Provide the [X, Y] coordinate of the cell's center where the given text is located.  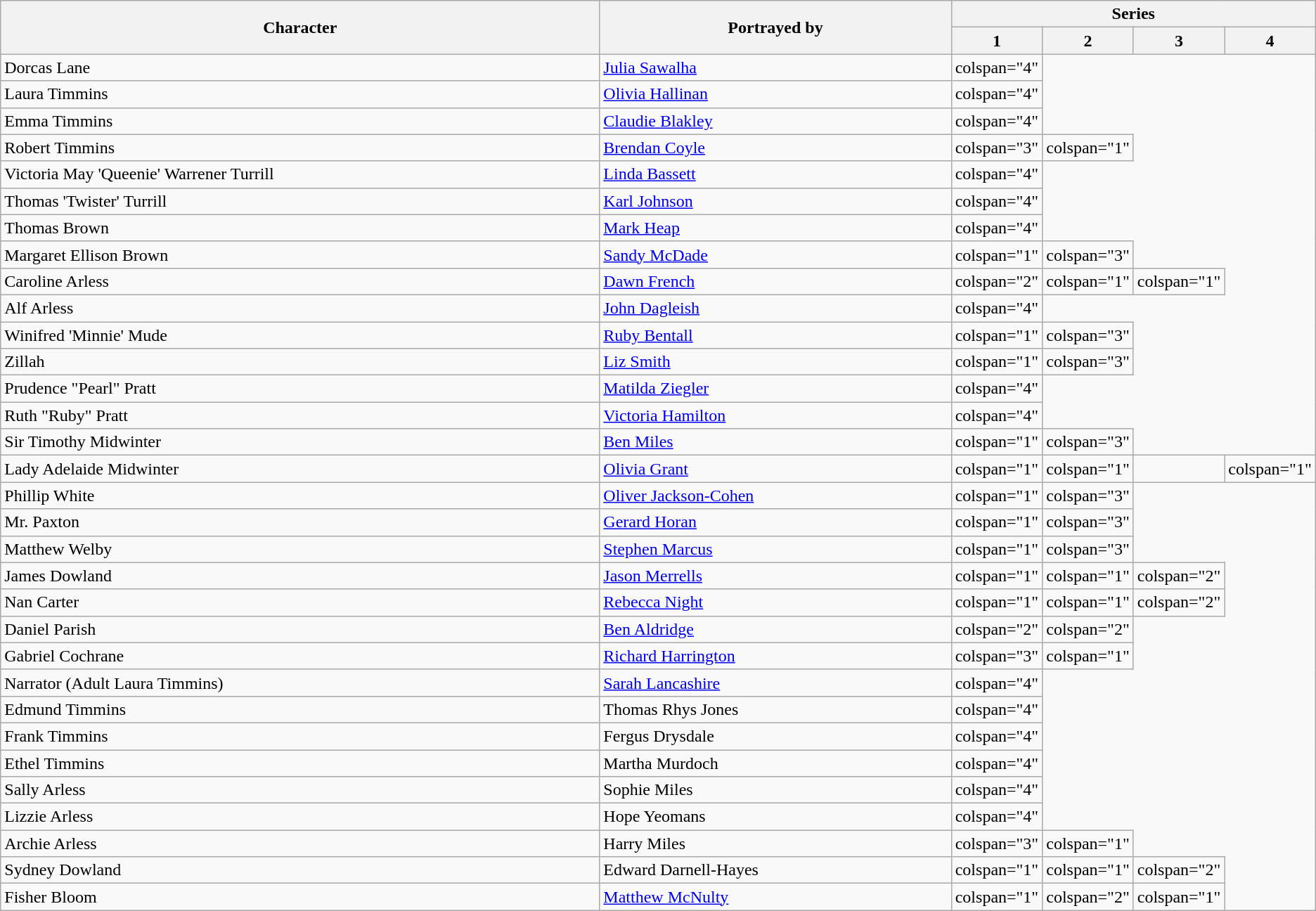
Victoria Hamilton [775, 415]
Prudence "Pearl" Pratt [300, 389]
2 [1088, 41]
Karl Johnson [775, 201]
Edward Darnell-Hayes [775, 870]
Gerard Horan [775, 522]
Ruby Bentall [775, 335]
Jason Merrells [775, 576]
Oliver Jackson-Cohen [775, 496]
Robert Timmins [300, 148]
Series [1133, 14]
Sandy McDade [775, 254]
Sir Timothy Midwinter [300, 442]
Daniel Parish [300, 629]
John Dagleish [775, 308]
Character [300, 27]
Fisher Bloom [300, 897]
Mark Heap [775, 228]
Phillip White [300, 496]
Liz Smith [775, 362]
Rebecca Night [775, 602]
Zillah [300, 362]
Winifred 'Minnie' Mude [300, 335]
Victoria May 'Queenie' Warrener Turrill [300, 174]
Hope Yeomans [775, 817]
Ethel Timmins [300, 763]
Mr. Paxton [300, 522]
Ben Aldridge [775, 629]
Sally Arless [300, 790]
Ruth "Ruby" Pratt [300, 415]
Caroline Arless [300, 281]
Olivia Grant [775, 469]
Matthew McNulty [775, 897]
Sarah Lancashire [775, 683]
Dorcas Lane [300, 67]
Stephen Marcus [775, 549]
Narrator (Adult Laura Timmins) [300, 683]
Harry Miles [775, 844]
Emma Timmins [300, 121]
Lady Adelaide Midwinter [300, 469]
Nan Carter [300, 602]
Matthew Welby [300, 549]
3 [1179, 41]
Lizzie Arless [300, 817]
Frank Timmins [300, 736]
Archie Arless [300, 844]
Sydney Dowland [300, 870]
Portrayed by [775, 27]
Julia Sawalha [775, 67]
Edmund Timmins [300, 709]
Sophie Miles [775, 790]
Gabriel Cochrane [300, 656]
Brendan Coyle [775, 148]
Thomas 'Twister' Turrill [300, 201]
Matilda Ziegler [775, 389]
Thomas Rhys Jones [775, 709]
Margaret Ellison Brown [300, 254]
Richard Harrington [775, 656]
Claudie Blakley [775, 121]
1 [997, 41]
Thomas Brown [300, 228]
Olivia Hallinan [775, 94]
Alf Arless [300, 308]
4 [1270, 41]
Martha Murdoch [775, 763]
James Dowland [300, 576]
Dawn French [775, 281]
Ben Miles [775, 442]
Linda Bassett [775, 174]
Fergus Drysdale [775, 736]
Laura Timmins [300, 94]
